For the text-containing cell, return its midpoint in (x, y) coordinate format. 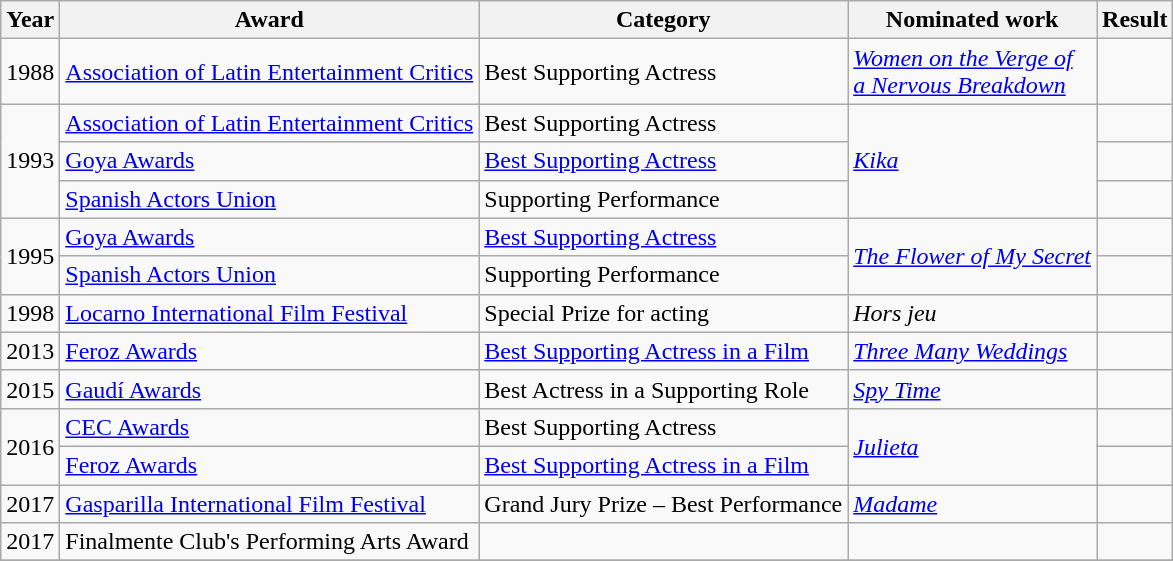
Madame (972, 503)
Category (664, 20)
Hors jeu (972, 313)
Locarno International Film Festival (270, 313)
2013 (30, 351)
1988 (30, 72)
Result (1135, 20)
Gaudí Awards (270, 389)
Kika (972, 161)
2016 (30, 446)
The Flower of My Secret (972, 256)
CEC Awards (270, 427)
1998 (30, 313)
Finalmente Club's Performing Arts Award (270, 542)
Women on the Verge of a Nervous Breakdown (972, 72)
Year (30, 20)
2015 (30, 389)
Gasparilla International Film Festival (270, 503)
Award (270, 20)
Spy Time (972, 389)
Best Actress in a Supporting Role (664, 389)
1995 (30, 256)
Grand Jury Prize – Best Performance (664, 503)
Nominated work (972, 20)
Special Prize for acting (664, 313)
Julieta (972, 446)
1993 (30, 161)
Three Many Weddings (972, 351)
